Capture the cell that displays the provided text and extract its [X, Y] central coordinate. 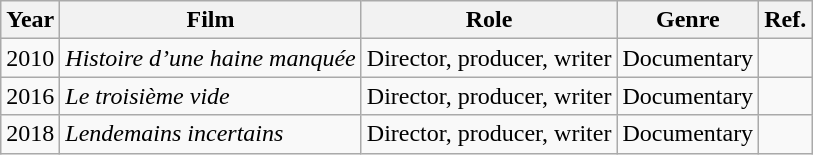
2018 [30, 134]
Year [30, 20]
2010 [30, 58]
Role [489, 20]
Lendemains incertains [210, 134]
Le troisième vide [210, 96]
Genre [688, 20]
Film [210, 20]
Ref. [786, 20]
2016 [30, 96]
Histoire d’une haine manquée [210, 58]
